Detect which cell encompasses the target text, then output its [X, Y] center coordinate. 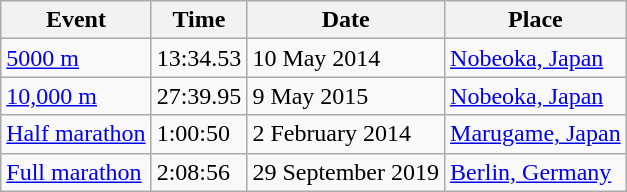
29 September 2019 [346, 172]
Date [346, 20]
27:39.95 [199, 96]
Marugame, Japan [536, 134]
1:00:50 [199, 134]
Full marathon [76, 172]
Event [76, 20]
9 May 2015 [346, 96]
10,000 m [76, 96]
2:08:56 [199, 172]
13:34.53 [199, 58]
Place [536, 20]
Berlin, Germany [536, 172]
5000 m [76, 58]
2 February 2014 [346, 134]
Half marathon [76, 134]
Time [199, 20]
10 May 2014 [346, 58]
